Extract the (X, Y) coordinate from the center of the cell holding the provided text.  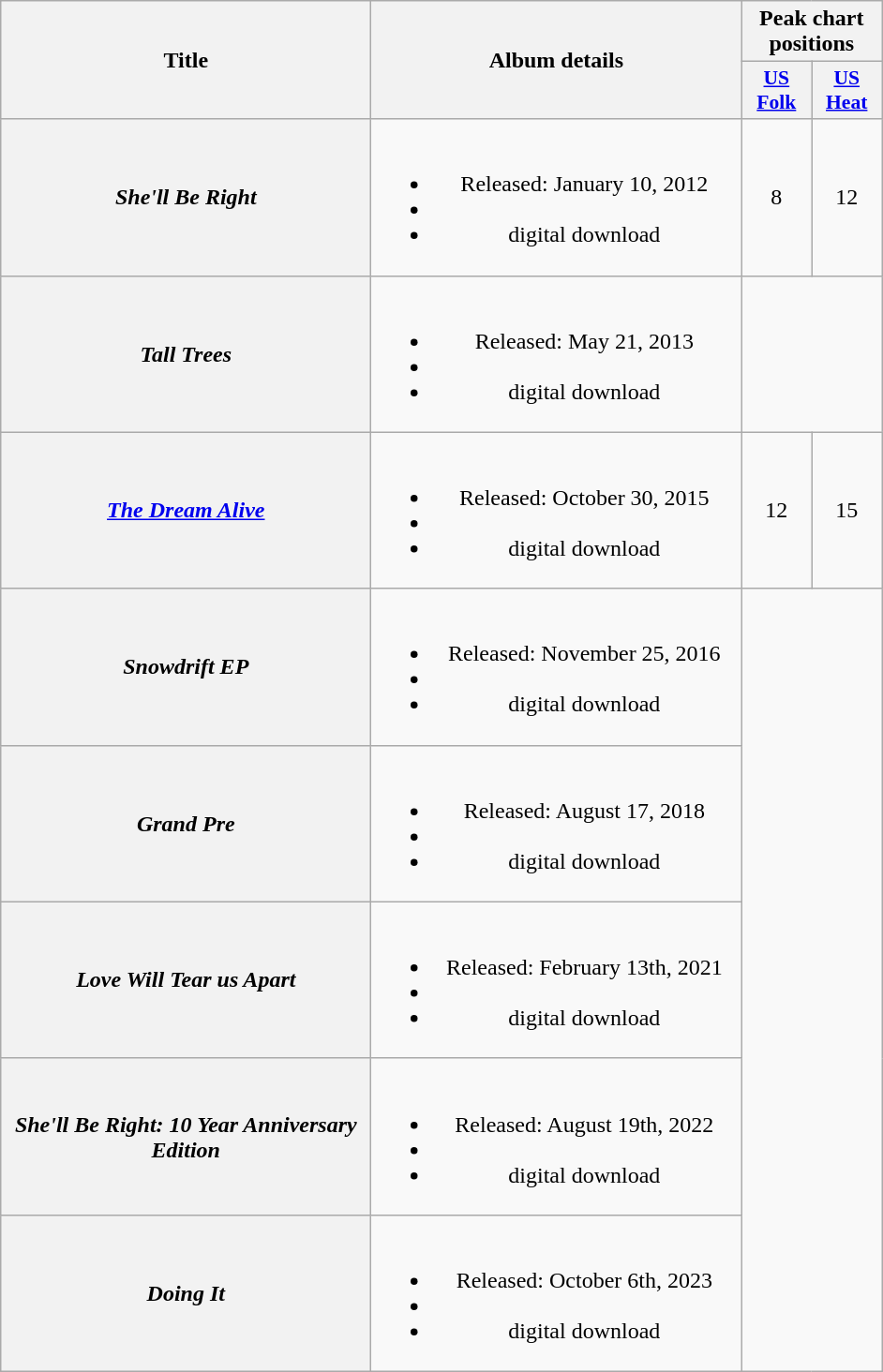
She'll Be Right (186, 197)
Released: May 21, 2013digital download (557, 354)
Love Will Tear us Apart (186, 980)
Tall Trees (186, 354)
Album details (557, 60)
Released: August 19th, 2022digital download (557, 1136)
Grand Pre (186, 823)
Snowdrift EP (186, 667)
Released: October 6th, 2023digital download (557, 1293)
Released: November 25, 2016digital download (557, 667)
Peak chart positions (812, 32)
Released: October 30, 2015digital download (557, 510)
Released: February 13th, 2021digital download (557, 980)
8 (776, 197)
USFolk (776, 90)
15 (847, 510)
The Dream Alive (186, 510)
Released: January 10, 2012digital download (557, 197)
Doing It (186, 1293)
Title (186, 60)
She'll Be Right: 10 Year Anniversary Edition (186, 1136)
USHeat (847, 90)
Released: August 17, 2018digital download (557, 823)
